Detect which cell encompasses the target text, then output its [X, Y] center coordinate. 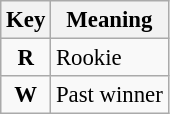
Past winner [110, 95]
Rookie [110, 58]
W [26, 95]
Meaning [110, 20]
Key [26, 20]
R [26, 58]
